Return the [x, y] coordinate for the center point of the cell that contains the specified text.  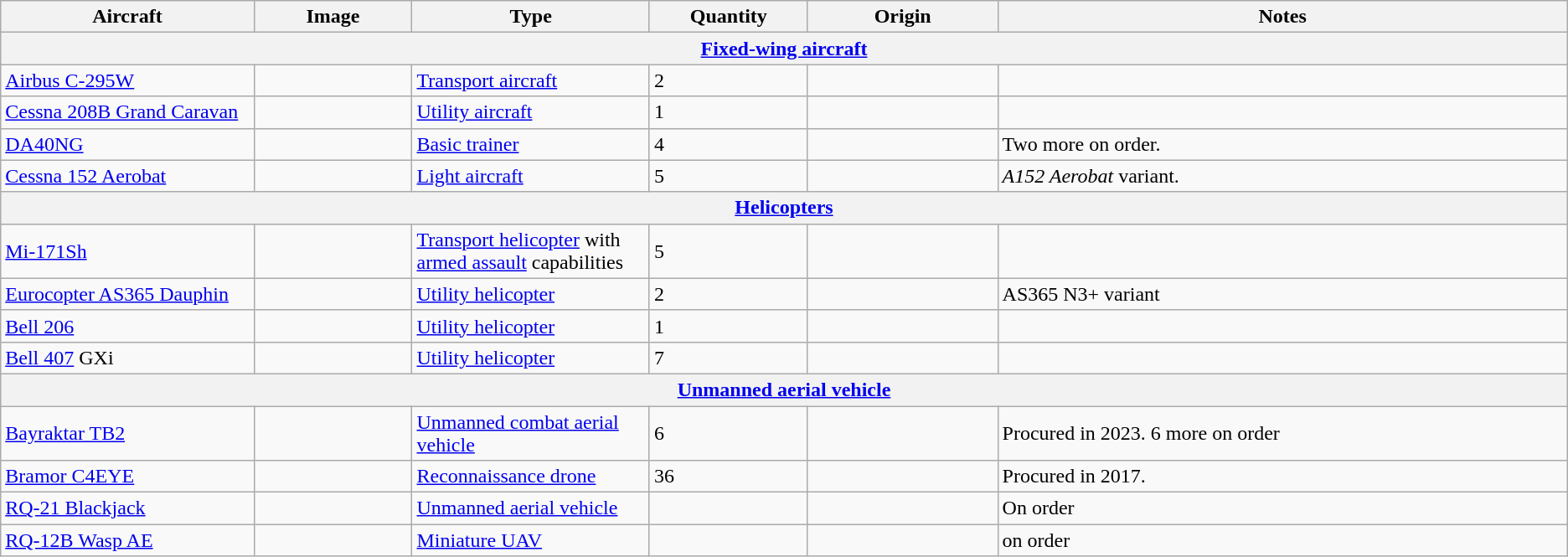
7 [729, 358]
AS365 N3+ variant [1282, 294]
Transport helicopter with armed assault capabilities [531, 251]
Bell 407 GXi [127, 358]
Mi-171Sh [127, 251]
Type [531, 17]
on order [1282, 540]
Utility aircraft [531, 112]
Quantity [729, 17]
Procured in 2017. [1282, 477]
Unmanned combat aerial vehicle [531, 432]
Cessna 208B Grand Caravan [127, 112]
Procured in 2023. 6 more on order [1282, 432]
36 [729, 477]
Bramor C4EYE [127, 477]
DA40NG [127, 144]
Miniature UAV [531, 540]
Helicopters [784, 208]
Fixed-wing aircraft [784, 49]
Light aircraft [531, 176]
Bell 206 [127, 326]
Notes [1282, 17]
Bayraktar TB2 [127, 432]
RQ-12B Wasp AE [127, 540]
4 [729, 144]
Basic trainer [531, 144]
Cessna 152 Aerobat [127, 176]
Reconnaissance drone [531, 477]
6 [729, 432]
RQ-21 Blackjack [127, 508]
Origin [903, 17]
Transport aircraft [531, 80]
Aircraft [127, 17]
On order [1282, 508]
Image [333, 17]
Airbus C-295W [127, 80]
A152 Aerobat variant. [1282, 176]
Two more on order. [1282, 144]
Eurocopter AS365 Dauphin [127, 294]
